Capture the cell that displays the provided text and extract its [x, y] central coordinate. 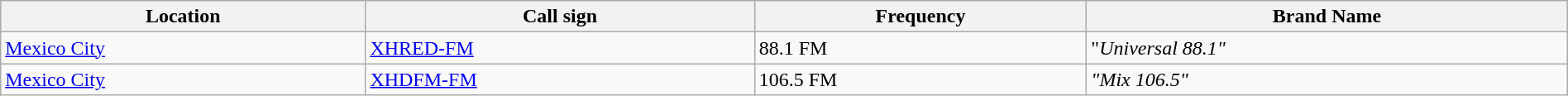
XHRED-FM [560, 48]
"Universal 88.1" [1327, 48]
Brand Name [1327, 17]
XHDFM-FM [560, 79]
88.1 FM [920, 48]
Frequency [920, 17]
"Mix 106.5" [1327, 79]
106.5 FM [920, 79]
Call sign [560, 17]
Location [184, 17]
